Detect which cell encompasses the target text, then output its (X, Y) center coordinate. 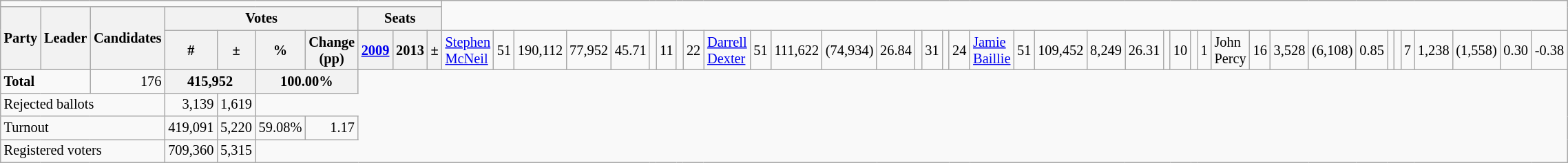
% (281, 50)
11 (667, 50)
77,952 (589, 50)
1,619 (236, 105)
Party (21, 39)
Jamie Baillie (992, 50)
419,091 (191, 128)
Stephen McNeil (468, 50)
100.00% (307, 81)
2013 (410, 50)
# (191, 50)
176 (127, 81)
Votes (262, 19)
Darrell Dexter (727, 50)
7 (1408, 50)
59.08% (281, 128)
111,622 (797, 50)
Rejected ballots (83, 105)
Seats (400, 19)
1 (1204, 50)
Candidates (127, 39)
Total (45, 81)
190,112 (540, 50)
24 (959, 50)
(1,558) (1476, 50)
John Percy (1231, 50)
3,528 (1290, 50)
22 (693, 50)
1,238 (1434, 50)
10 (1180, 50)
(6,108) (1332, 50)
-0.38 (1549, 50)
0.85 (1372, 50)
2009 (375, 50)
1.17 (332, 128)
0.30 (1516, 50)
3,139 (191, 105)
(74,934) (850, 50)
8,249 (1106, 50)
415,952 (209, 81)
26.84 (896, 50)
45.71 (631, 50)
109,452 (1060, 50)
Change (pp) (332, 50)
16 (1260, 50)
Leader (65, 39)
5,220 (236, 128)
Turnout (83, 128)
709,360 (191, 151)
31 (932, 50)
Registered voters (83, 151)
5,315 (236, 151)
26.31 (1144, 50)
